Locate the cell with the specified text and output its (X, Y) center coordinate. 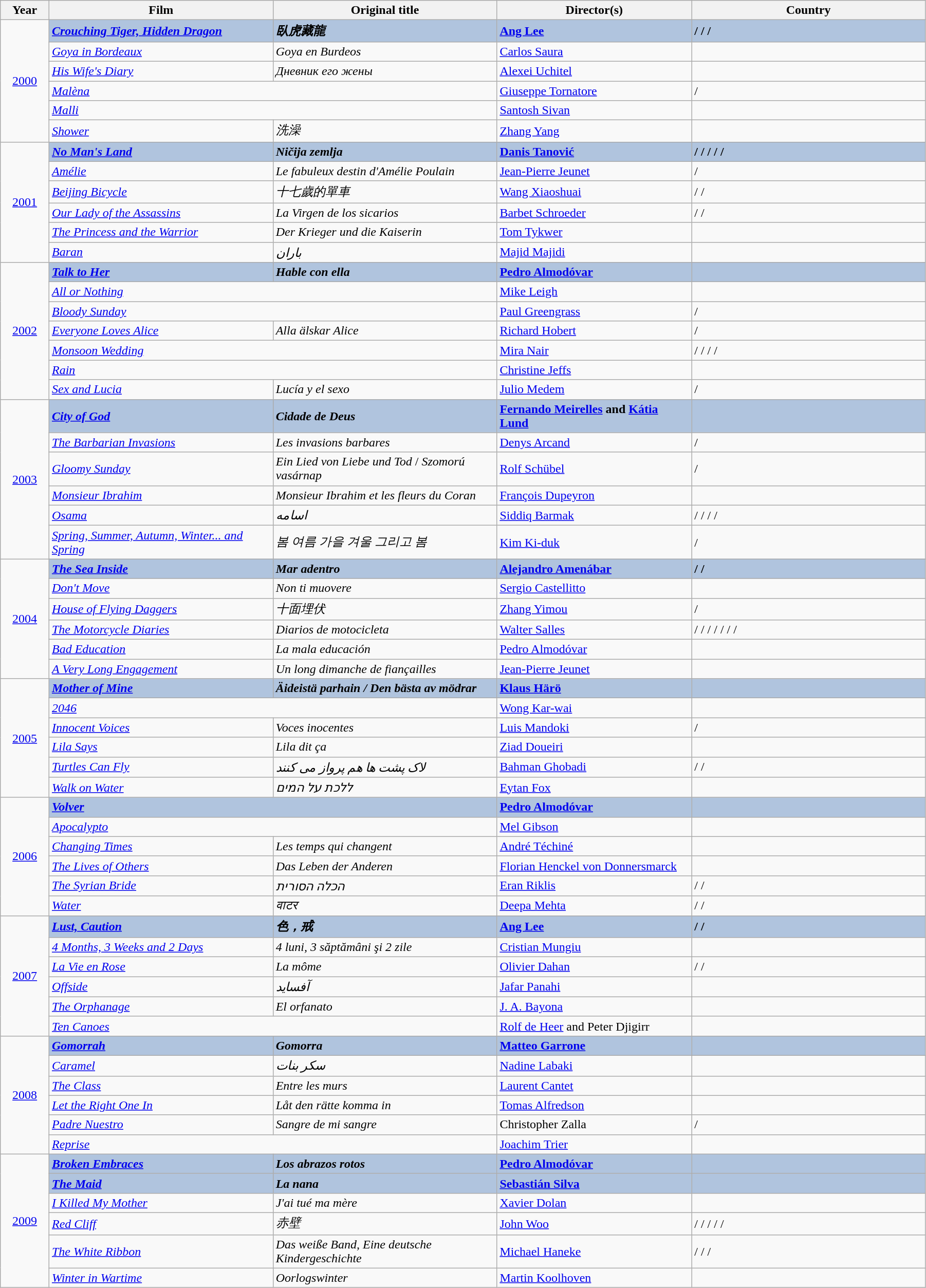
Michael Haneke (594, 1252)
Santosh Sivan (594, 110)
سكر بنات (385, 1066)
Non ti muovere (385, 588)
Amélie (161, 171)
Apocalypto (272, 827)
十七歲的單車 (385, 192)
Julio Medem (594, 389)
Ein Lied von Liebe und Tod / Szomorú vasárnap (385, 469)
2003 (25, 479)
Walk on Water (161, 788)
Mother of Mine (161, 688)
Lila dit ça (385, 747)
The White Ribbon (161, 1252)
Nadine Labaki (594, 1066)
Lucía y el sexo (385, 389)
Beijing Bicycle (161, 192)
色，戒 (385, 927)
Crouching Tiger, Hidden Dragon (161, 31)
Rolf de Heer and Peter Djigirr (594, 1026)
赤壁 (385, 1224)
2001 (25, 202)
J. A. Bayona (594, 1006)
Matteo Garrone (594, 1046)
Paul Greengrass (594, 311)
Majid Majidi (594, 252)
Mel Gibson (594, 827)
Offside (161, 987)
Laurent Cantet (594, 1086)
Red Cliff (161, 1224)
Shower (161, 132)
Zhang Yimou (594, 609)
Kim Ki-duk (594, 543)
Lila Says (161, 747)
Mira Nair (594, 350)
Innocent Voices (161, 727)
Sergio Castellitto (594, 588)
Klaus Härö (594, 688)
洗澡 (385, 132)
Sebastián Silva (594, 1183)
ללכת על המים (385, 788)
Winter in Wartime (161, 1278)
Original title (385, 10)
Un long dimanche de fiançailles (385, 669)
Eytan Fox (594, 788)
Les invasions barbares (385, 442)
I Killed My Mother (161, 1203)
Caramel (161, 1066)
Martin Koolhoven (594, 1278)
The Motorcycle Diaries (161, 630)
His Wife's Diary (161, 71)
Barbet Schroeder (594, 213)
Film (161, 10)
Bloody Sunday (272, 311)
הכלה הסורית (385, 886)
Spring, Summer, Autumn, Winter... and Spring (161, 543)
Das Leben der Anderen (385, 866)
Das weiße Band, Eine deutsche Kindergeschichte (385, 1252)
The Orphanage (161, 1006)
The Princess and the Warrior (161, 232)
Alejandro Amenábar (594, 569)
Olivier Dahan (594, 967)
Monsieur Ibrahim et les fleurs du Coran (385, 495)
2008 (25, 1095)
2004 (25, 619)
La Vie en Rose (161, 967)
Our Lady of the Assassins (161, 213)
Danis Tanović (594, 152)
Voces inocentes (385, 727)
Broken Embraces (161, 1164)
Gloomy Sunday (161, 469)
Country (809, 10)
Christopher Zalla (594, 1125)
The Sea Inside (161, 569)
The Syrian Bride (161, 886)
Everyone Loves Alice (161, 331)
Der Krieger und die Kaiserin (385, 232)
Joachim Trier (594, 1144)
Talk to Her (161, 272)
J'ai tué ma mère (385, 1203)
El orfanato (385, 1006)
Los abrazos rotos (385, 1164)
Le fabuleux destin d'Amélie Poulain (385, 171)
Monsoon Wedding (272, 350)
Fernando Meirelles and Kátia Lund (594, 416)
/ / / / / / / (809, 630)
Zhang Yang (594, 132)
Wong Kar-wai (594, 708)
Alexei Uchitel (594, 71)
2005 (25, 738)
Jafar Panahi (594, 987)
Let the Right One In (161, 1105)
City of God (161, 416)
Carlos Saura (594, 51)
Rolf Schübel (594, 469)
آفساید (385, 987)
十面埋伏 (385, 609)
Don't Move (161, 588)
2006 (25, 856)
2007 (25, 976)
Year (25, 10)
Wang Xiaoshuai (594, 192)
Malli (272, 110)
Låt den rätte komma in (385, 1105)
4 Months, 3 Weeks and 2 Days (161, 947)
La môme (385, 967)
Entre les murs (385, 1086)
Äideistä parhain / Den bästa av mödrar (385, 688)
Xavier Dolan (594, 1203)
André Téchiné (594, 846)
Volver (272, 807)
Richard Hobert (594, 331)
Bad Education (161, 649)
2000 (25, 81)
Baran (161, 252)
All or Nothing (272, 292)
The Maid (161, 1183)
La mala educación (385, 649)
Denys Arcand (594, 442)
4 luni, 3 săptămâni şi 2 zile (385, 947)
Diarios de motocicleta (385, 630)
Tomas Alfredson (594, 1105)
Walter Salles (594, 630)
Padre Nuestro (161, 1125)
Alla älskar Alice (385, 331)
The Barbarian Invasions (161, 442)
Monsieur Ibrahim (161, 495)
The Class (161, 1086)
2046 (272, 708)
Ten Canoes (272, 1026)
Director(s) (594, 10)
Tom Tykwer (594, 232)
Bahman Ghobadi (594, 767)
Дневник его жены (385, 71)
Malèna (272, 91)
Florian Henckel von Donnersmarck (594, 866)
वाटर (385, 906)
Water (161, 906)
2002 (25, 331)
Gomorrah (161, 1046)
Luis Mandoki (594, 727)
Osama (161, 515)
Changing Times (161, 846)
Reprise (272, 1144)
لاک پشت ها هم پرواز می کنند (385, 767)
House of Flying Daggers (161, 609)
Mike Leigh (594, 292)
No Man's Land (161, 152)
Turtles Can Fly (161, 767)
Sex and Lucia (161, 389)
اسامه (385, 515)
باران (385, 252)
Christine Jeffs (594, 370)
La Virgen de los sicarios (385, 213)
Oorlogswinter (385, 1278)
Cidade de Deus (385, 416)
Gomorra (385, 1046)
John Woo (594, 1224)
Cristian Mungiu (594, 947)
Siddiq Barmak (594, 515)
봄 여름 가을 겨울 그리고 봄 (385, 543)
2009 (25, 1221)
A Very Long Engagement (161, 669)
La nana (385, 1183)
Rain (272, 370)
Eran Riklis (594, 886)
Lust, Caution (161, 927)
Les temps qui changent (385, 846)
Ziad Doueiri (594, 747)
Giuseppe Tornatore (594, 91)
Sangre de mi sangre (385, 1125)
Deepa Mehta (594, 906)
Hable con ella (385, 272)
Goya en Burdeos (385, 51)
Mar adentro (385, 569)
臥虎藏龍 (385, 31)
Ničija zemlja (385, 152)
The Lives of Others (161, 866)
Goya in Bordeaux (161, 51)
François Dupeyron (594, 495)
